Find where the given text appears and provide that cell's center as (X, Y) coordinate. 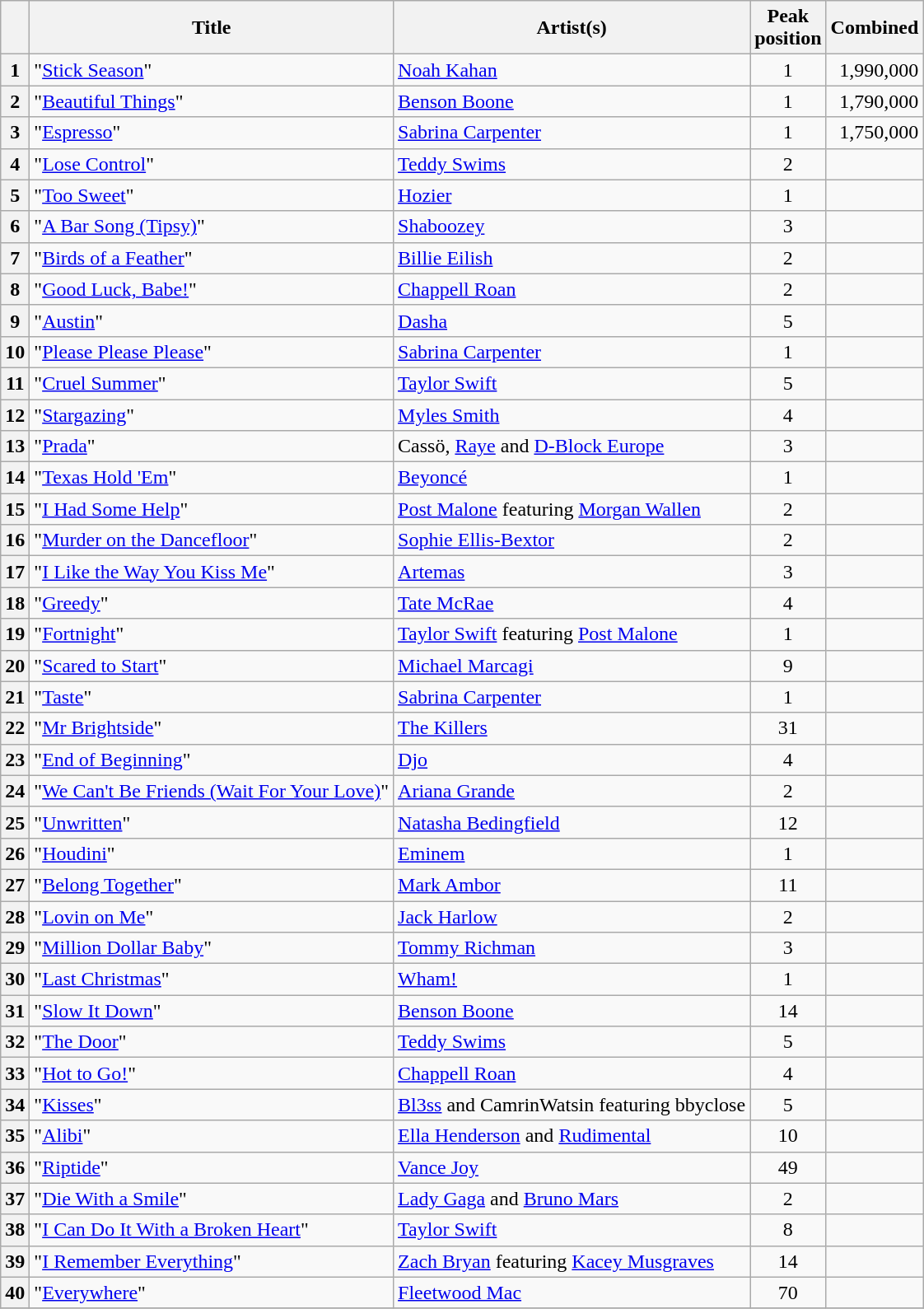
30 (15, 979)
"Lovin on Me" (212, 917)
20 (15, 666)
"Unwritten" (212, 822)
"Slow It Down" (212, 1011)
"We Can't Be Friends (Wait For Your Love)" (212, 791)
29 (15, 948)
Cassö, Raye and D-Block Europe (572, 446)
Mark Ambor (572, 885)
38 (15, 1230)
Dasha (572, 320)
37 (15, 1199)
Beyoncé (572, 478)
32 (15, 1042)
"Everywhere" (212, 1293)
1,990,000 (875, 70)
17 (15, 572)
"Stargazing" (212, 414)
"Espresso" (212, 133)
70 (788, 1293)
"Murder on the Dancefloor" (212, 540)
Tate McRae (572, 603)
Taylor Swift featuring Post Malone (572, 634)
"The Door" (212, 1042)
27 (15, 885)
Hozier (572, 195)
"Texas Hold 'Em" (212, 478)
49 (788, 1167)
22 (15, 728)
1,790,000 (875, 101)
Natasha Bedingfield (572, 822)
"Too Sweet" (212, 195)
Post Malone featuring Morgan Wallen (572, 509)
26 (15, 853)
"Birds of a Feather" (212, 258)
"Hot to Go!" (212, 1073)
"A Bar Song (Tipsy)" (212, 227)
"Good Luck, Babe!" (212, 289)
Lady Gaga and Bruno Mars (572, 1199)
"Belong Together" (212, 885)
Eminem (572, 853)
13 (15, 446)
Tommy Richman (572, 948)
"Please Please Please" (212, 352)
"Million Dollar Baby" (212, 948)
18 (15, 603)
33 (15, 1073)
"I Had Some Help" (212, 509)
"Fortnight" (212, 634)
"Last Christmas" (212, 979)
28 (15, 917)
"Lose Control" (212, 164)
40 (15, 1293)
"Greedy" (212, 603)
"Riptide" (212, 1167)
Ariana Grande (572, 791)
Vance Joy (572, 1167)
15 (15, 509)
36 (15, 1167)
Sophie Ellis-Bextor (572, 540)
6 (15, 227)
Peakposition (788, 28)
16 (15, 540)
19 (15, 634)
7 (15, 258)
34 (15, 1105)
Noah Kahan (572, 70)
Artemas (572, 572)
1,750,000 (875, 133)
"Austin" (212, 320)
Djo (572, 760)
"Beautiful Things" (212, 101)
Jack Harlow (572, 917)
Combined (875, 28)
"Prada" (212, 446)
"Die With a Smile" (212, 1199)
Michael Marcagi (572, 666)
The Killers (572, 728)
Billie Eilish (572, 258)
Fleetwood Mac (572, 1293)
"Cruel Summer" (212, 383)
Myles Smith (572, 414)
23 (15, 760)
"I Can Do It With a Broken Heart" (212, 1230)
21 (15, 697)
Title (212, 28)
Zach Bryan featuring Kacey Musgraves (572, 1261)
24 (15, 791)
"Alibi" (212, 1136)
Wham! (572, 979)
"Scared to Start" (212, 666)
Ella Henderson and Rudimental (572, 1136)
39 (15, 1261)
"Mr Brightside" (212, 728)
"Stick Season" (212, 70)
"Houdini" (212, 853)
Bl3ss and CamrinWatsin featuring bbyclose (572, 1105)
"I Like the Way You Kiss Me" (212, 572)
25 (15, 822)
"I Remember Everything" (212, 1261)
Artist(s) (572, 28)
"End of Beginning" (212, 760)
Shaboozey (572, 227)
"Kisses" (212, 1105)
"Taste" (212, 697)
35 (15, 1136)
